From the cell containing the given text, extract its center point as [x, y] coordinate. 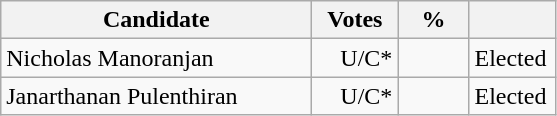
% [434, 20]
Nicholas Manoranjan [156, 58]
Votes [355, 20]
Janarthanan Pulenthiran [156, 96]
Candidate [156, 20]
